Provide the [X, Y] coordinate of the cell's center where the given text is located.  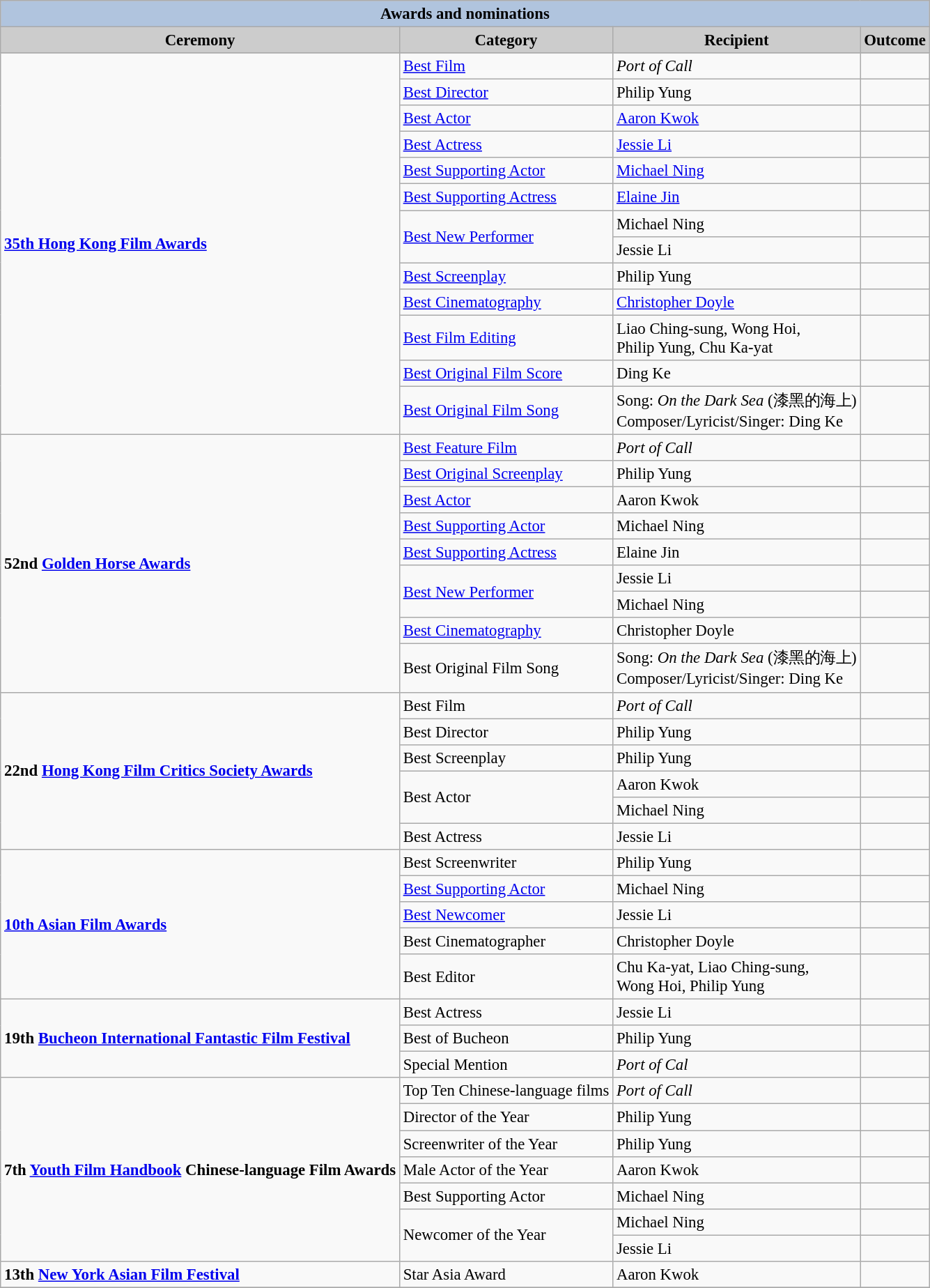
Liao Ching-sung, Wong Hoi,Philip Yung, Chu Ka-yat [737, 337]
Recipient [737, 40]
10th Asian Film Awards [201, 924]
19th Bucheon International Fantastic Film Festival [201, 1038]
Best Feature Film [506, 447]
Best of Bucheon [506, 1038]
Port of Cal [737, 1065]
Top Ten Chinese-language films [506, 1091]
Special Mention [506, 1065]
Category [506, 40]
Ding Ke [737, 374]
Best Original Film Score [506, 374]
Ceremony [201, 40]
Best Newcomer [506, 915]
Chu Ka-yat, Liao Ching-sung,Wong Hoi, Philip Yung [737, 977]
7th Youth Film Handbook Chinese-language Film Awards [201, 1170]
22nd Hong Kong Film Critics Society Awards [201, 771]
Male Actor of the Year [506, 1170]
13th New York Asian Film Festival [201, 1275]
35th Hong Kong Film Awards [201, 244]
Awards and nominations [465, 14]
Screenwriter of the Year [506, 1144]
Outcome [894, 40]
Star Asia Award [506, 1275]
Best Original Screenplay [506, 474]
Newcomer of the Year [506, 1235]
Director of the Year [506, 1117]
Best Screenwriter [506, 863]
52nd Golden Horse Awards [201, 563]
Best Cinematographer [506, 942]
Best Editor [506, 977]
Best Film Editing [506, 337]
